Identify which cell holds the provided text, then report its (x, y) central coordinate. 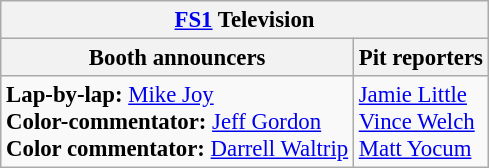
Pit reporters (420, 58)
Lap-by-lap: Mike Joy Color-commentator: Jeff Gordon Color commentator: Darrell Waltrip (178, 122)
Booth announcers (178, 58)
Jamie LittleVince WelchMatt Yocum (420, 122)
FS1 Television (245, 20)
